Search for the cell housing the specified text and yield its (x, y) center coordinate. 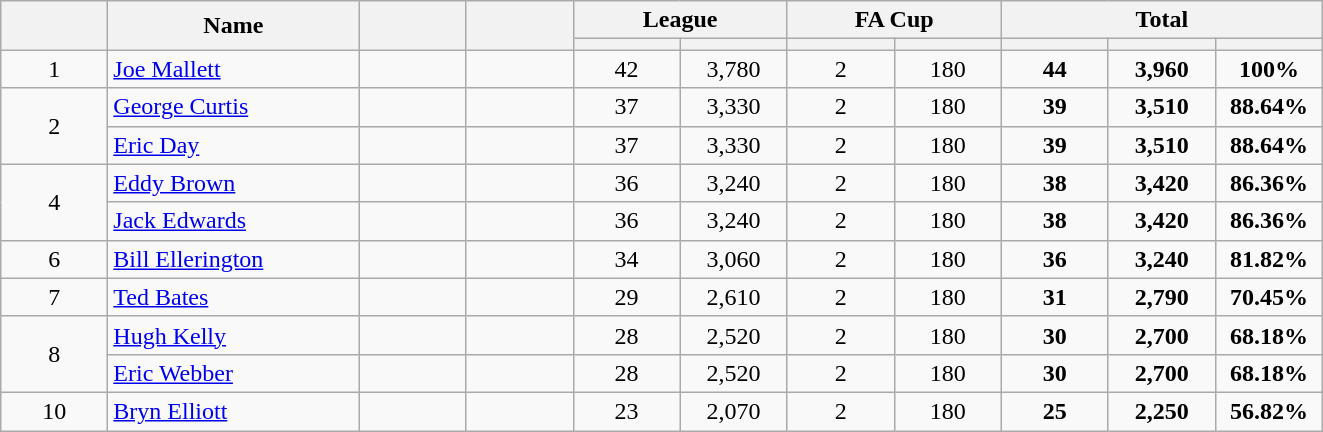
4 (54, 202)
Total (1162, 20)
Joe Mallett (234, 69)
81.82% (1268, 259)
Eric Webber (234, 373)
Jack Edwards (234, 221)
Bryn Elliott (234, 411)
2,610 (734, 297)
3,060 (734, 259)
100% (1268, 69)
56.82% (1268, 411)
29 (626, 297)
George Curtis (234, 107)
6 (54, 259)
Name (234, 26)
FA Cup (894, 20)
Ted Bates (234, 297)
Eddy Brown (234, 183)
31 (1054, 297)
25 (1054, 411)
7 (54, 297)
Hugh Kelly (234, 335)
42 (626, 69)
2,790 (1162, 297)
44 (1054, 69)
34 (626, 259)
70.45% (1268, 297)
League (680, 20)
3,960 (1162, 69)
8 (54, 354)
1 (54, 69)
Eric Day (234, 145)
3,780 (734, 69)
23 (626, 411)
2,070 (734, 411)
2,250 (1162, 411)
Bill Ellerington (234, 259)
10 (54, 411)
